Extract the [X, Y] coordinate from the center of the cell holding the provided text.  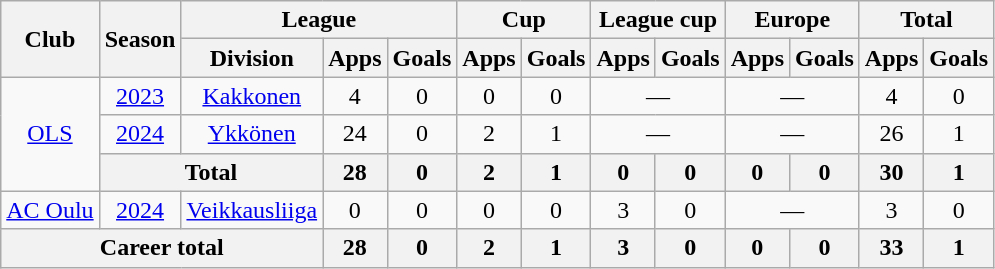
OLS [50, 134]
Europe [792, 20]
26 [891, 134]
Cup [524, 20]
24 [355, 134]
League [319, 20]
Ykkönen [252, 134]
Career total [162, 248]
League cup [658, 20]
Veikkausliiga [252, 210]
Season [140, 39]
30 [891, 172]
Kakkonen [252, 96]
2023 [140, 96]
Club [50, 39]
33 [891, 248]
Division [252, 58]
AC Oulu [50, 210]
